For the text-containing cell, return its midpoint in [X, Y] coordinate format. 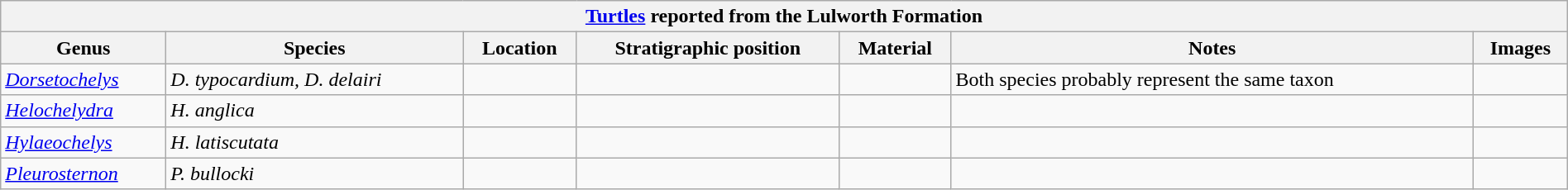
Pleurosternon [84, 173]
Dorsetochelys [84, 79]
Genus [84, 48]
Turtles reported from the Lulworth Formation [784, 17]
Material [895, 48]
Images [1520, 48]
Species [314, 48]
Stratigraphic position [708, 48]
Location [519, 48]
H. latiscutata [314, 142]
D. typocardium, D. delairi [314, 79]
P. bullocki [314, 173]
Hylaeochelys [84, 142]
H. anglica [314, 111]
Helochelydra [84, 111]
Both species probably represent the same taxon [1212, 79]
Notes [1212, 48]
